From the cell containing the given text, extract its center point as [x, y] coordinate. 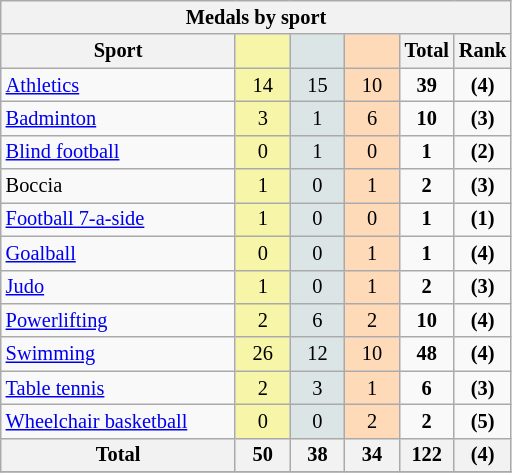
Goalball [118, 253]
Powerlifting [118, 320]
48 [426, 354]
Badminton [118, 118]
26 [262, 354]
Medals by sport [256, 17]
14 [262, 85]
(1) [482, 219]
Wheelchair basketball [118, 421]
Swimming [118, 354]
Judo [118, 287]
38 [318, 455]
Boccia [118, 186]
Football 7-a-side [118, 219]
12 [318, 354]
Table tennis [118, 388]
Athletics [118, 85]
122 [426, 455]
Sport [118, 51]
50 [262, 455]
Blind football [118, 152]
34 [372, 455]
(5) [482, 421]
39 [426, 85]
(2) [482, 152]
Rank [482, 51]
15 [318, 85]
